Pinpoint the cell where the given text exists, returning its [X, Y] midpoint coordinate. 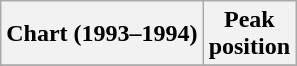
Chart (1993–1994) [102, 34]
Peakposition [249, 34]
